From the cell containing the given text, extract its center point as [x, y] coordinate. 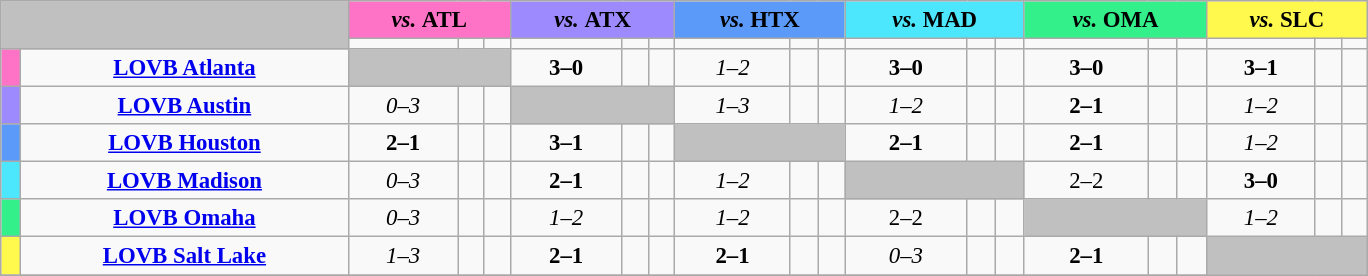
vs. SLC [1286, 20]
LOVB Salt Lake [184, 256]
vs. ATX [592, 20]
vs. OMA [1115, 20]
vs. ATL [429, 20]
LOVB Madison [184, 181]
LOVB Omaha [184, 219]
vs. HTX [760, 20]
LOVB Austin [184, 106]
vs. MAD [935, 20]
LOVB Houston [184, 143]
LOVB Atlanta [184, 68]
